Capture the cell that displays the provided text and extract its [X, Y] central coordinate. 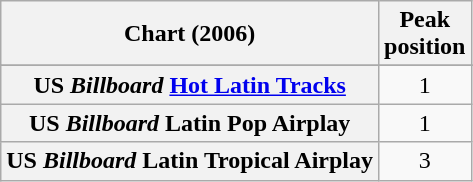
3 [425, 161]
US Billboard Latin Pop Airplay [190, 123]
Peakposition [425, 34]
US Billboard Latin Tropical Airplay [190, 161]
US Billboard Hot Latin Tracks [190, 85]
Chart (2006) [190, 34]
